Detect which cell encompasses the target text, then output its (X, Y) center coordinate. 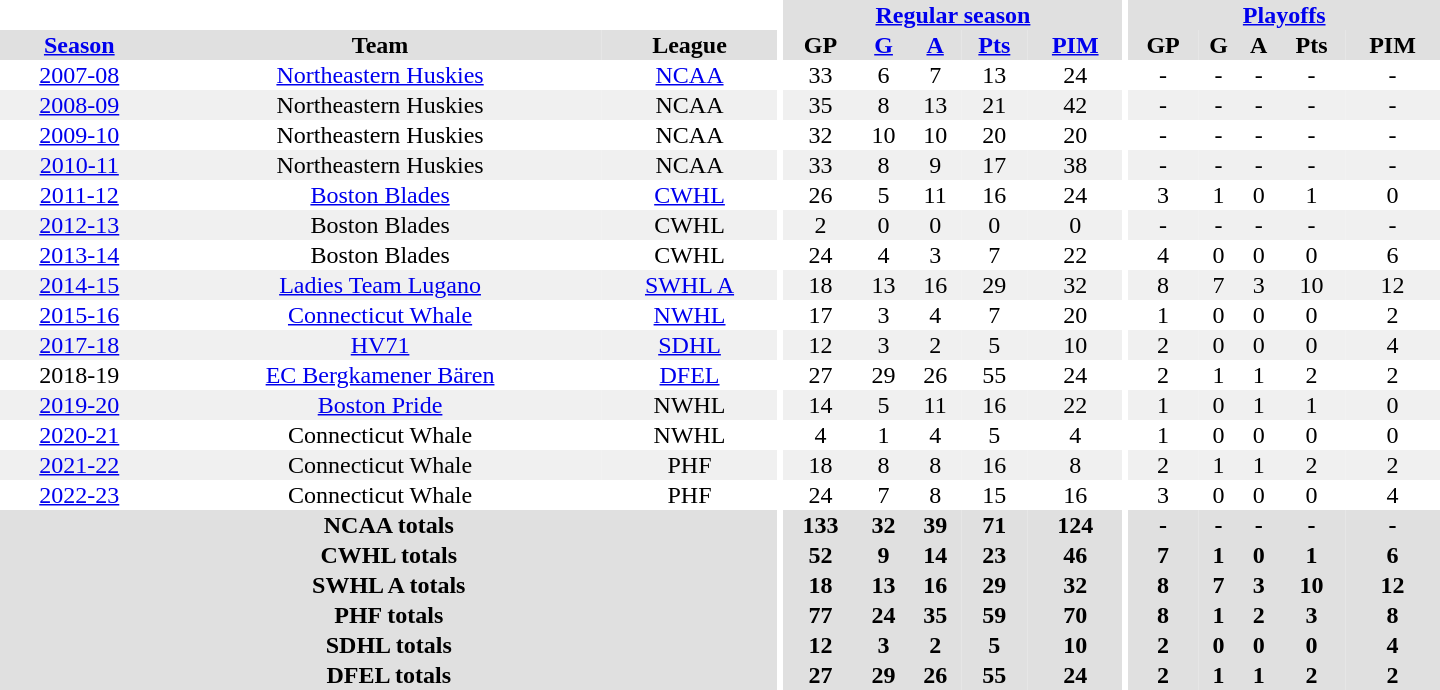
23 (994, 555)
DFEL totals (389, 675)
SWHL A (690, 285)
2021-22 (80, 465)
2010-11 (80, 165)
46 (1076, 555)
League (690, 45)
133 (820, 525)
2011-12 (80, 195)
CWHL totals (389, 555)
52 (820, 555)
Season (80, 45)
Team (380, 45)
SDHL totals (389, 645)
2022-23 (80, 495)
70 (1076, 615)
2008-09 (80, 105)
EC Bergkamener Bären (380, 375)
2013-14 (80, 255)
39 (935, 525)
SDHL (690, 345)
2018-19 (80, 375)
2007-08 (80, 75)
15 (994, 495)
77 (820, 615)
Regular season (952, 15)
124 (1076, 525)
2012-13 (80, 225)
2014-15 (80, 285)
21 (994, 105)
DFEL (690, 375)
SWHL A totals (389, 585)
2009-10 (80, 135)
HV71 (380, 345)
NCAA totals (389, 525)
59 (994, 615)
2015-16 (80, 315)
2019-20 (80, 405)
42 (1076, 105)
2020-21 (80, 435)
Playoffs (1284, 15)
38 (1076, 165)
PHF totals (389, 615)
Ladies Team Lugano (380, 285)
71 (994, 525)
Boston Pride (380, 405)
2017-18 (80, 345)
